For the text-containing cell, return its midpoint in (X, Y) coordinate format. 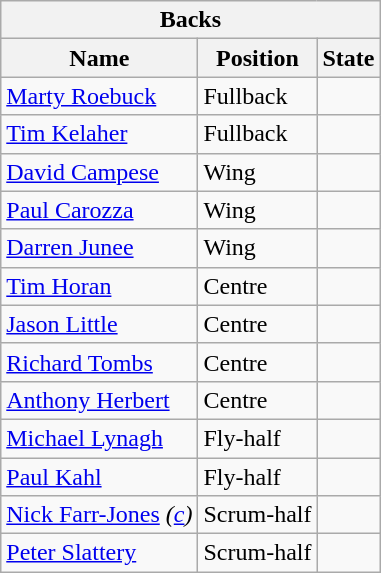
Michael Lynagh (100, 438)
Darren Junee (100, 248)
Paul Carozza (100, 210)
Nick Farr-Jones (c) (100, 515)
Backs (190, 20)
Jason Little (100, 324)
Anthony Herbert (100, 400)
Marty Roebuck (100, 96)
Tim Horan (100, 286)
Richard Tombs (100, 362)
Peter Slattery (100, 553)
Name (100, 58)
David Campese (100, 172)
Position (258, 58)
State (348, 58)
Paul Kahl (100, 477)
Tim Kelaher (100, 134)
